Locate the cell with the specified text and output its [x, y] center coordinate. 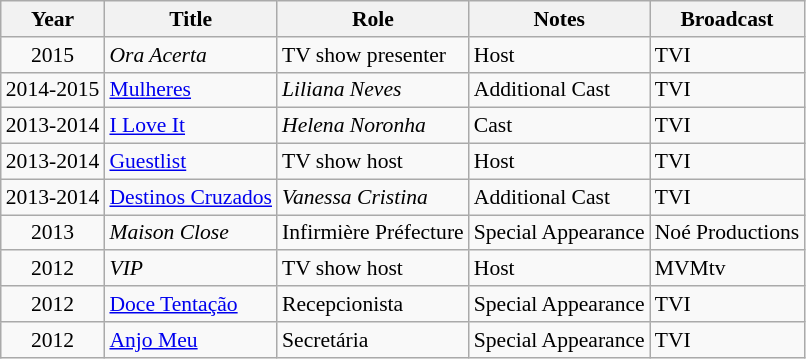
Infirmière Préfecture [373, 233]
Title [190, 19]
Mulheres [190, 90]
2015 [53, 55]
2014-2015 [53, 90]
Role [373, 19]
2013 [53, 233]
Cast [560, 126]
TV show presenter [373, 55]
Guestlist [190, 162]
Ora Acerta [190, 55]
Noé Productions [728, 233]
MVMtv [728, 269]
Notes [560, 19]
Doce Tentação [190, 304]
Destinos Cruzados [190, 197]
Secretária [373, 340]
Year [53, 19]
Recepcionista [373, 304]
Broadcast [728, 19]
I Love It [190, 126]
VIP [190, 269]
Liliana Neves [373, 90]
Vanessa Cristina [373, 197]
Maison Close [190, 233]
Helena Noronha [373, 126]
Anjo Meu [190, 340]
